Capture the cell that displays the provided text and extract its [X, Y] central coordinate. 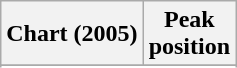
Chart (2005) [72, 34]
Peakposition [189, 34]
